Output the (x, y) coordinate of the center of the cell containing the given text.  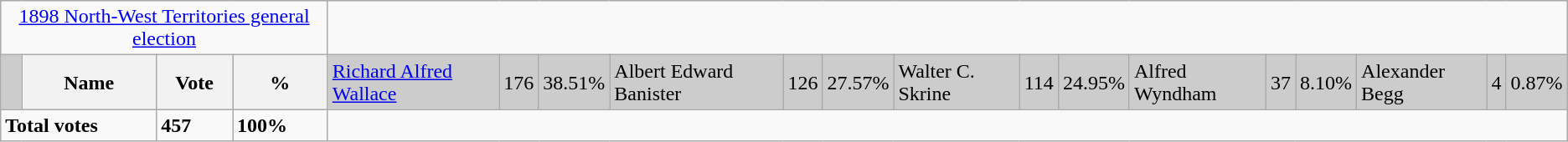
38.51% (575, 82)
37 (1280, 82)
Walter C. Skrine (957, 82)
Total votes (79, 125)
Richard Alfred Wallace (413, 82)
0.87% (1536, 82)
24.95% (1094, 82)
% (281, 82)
Alexander Begg (1422, 82)
126 (802, 82)
176 (519, 82)
8.10% (1327, 82)
Name (89, 82)
27.57% (858, 82)
457 (194, 125)
Vote (194, 82)
114 (1039, 82)
1898 North-West Territories general election (164, 28)
Albert Edward Banister (697, 82)
100% (281, 125)
4 (1496, 82)
Alfred Wyndham (1198, 82)
